Output the (X, Y) coordinate of the center of the cell containing the given text.  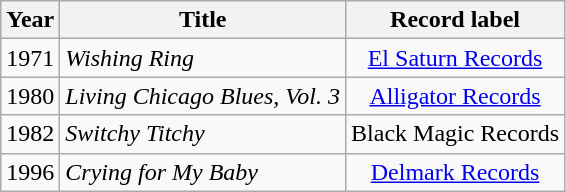
Delmark Records (456, 172)
1971 (30, 58)
Alligator Records (456, 96)
Title (203, 20)
1996 (30, 172)
El Saturn Records (456, 58)
Living Chicago Blues, Vol. 3 (203, 96)
Year (30, 20)
Wishing Ring (203, 58)
1980 (30, 96)
1982 (30, 134)
Black Magic Records (456, 134)
Crying for My Baby (203, 172)
Record label (456, 20)
Switchy Titchy (203, 134)
